Extract the [X, Y] coordinate from the center of the cell holding the provided text.  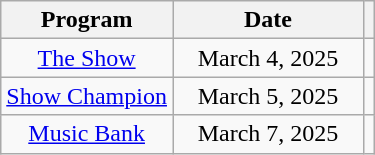
Date [268, 20]
The Show [87, 58]
Music Bank [87, 134]
Program [87, 20]
Show Champion [87, 96]
March 4, 2025 [268, 58]
March 7, 2025 [268, 134]
March 5, 2025 [268, 96]
